Scan for the cell matching the given text and deliver its (x, y) coordinate at center. 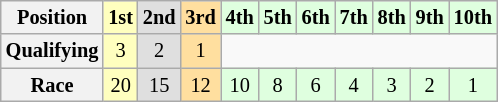
3rd (200, 17)
6 (316, 85)
1st (120, 17)
4th (240, 17)
Race (52, 85)
4 (354, 85)
12 (200, 85)
10th (473, 17)
7th (354, 17)
Position (52, 17)
10 (240, 85)
2nd (160, 17)
9th (430, 17)
Qualifying (52, 51)
15 (160, 85)
8 (278, 85)
20 (120, 85)
5th (278, 17)
8th (392, 17)
6th (316, 17)
